Detect which cell encompasses the target text, then output its (x, y) center coordinate. 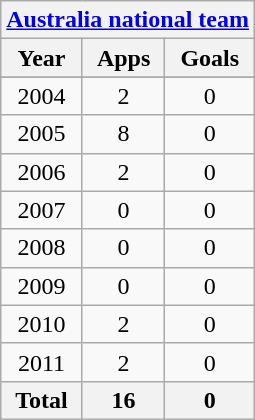
2008 (42, 248)
2010 (42, 324)
2005 (42, 134)
Australia national team (128, 20)
Total (42, 400)
Apps (124, 58)
Year (42, 58)
8 (124, 134)
16 (124, 400)
2004 (42, 96)
2009 (42, 286)
2011 (42, 362)
Goals (210, 58)
2007 (42, 210)
2006 (42, 172)
